Return [x, y] of the center of cell containing provided text 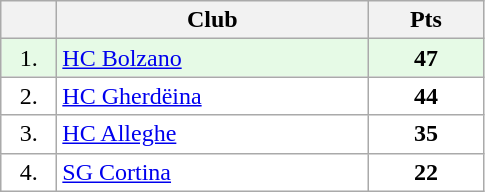
Club [212, 20]
HC Gherdëina [212, 96]
Pts [426, 20]
2. [29, 96]
35 [426, 134]
4. [29, 172]
SG Cortina [212, 172]
22 [426, 172]
HC Bolzano [212, 58]
HC Alleghe [212, 134]
1. [29, 58]
3. [29, 134]
47 [426, 58]
44 [426, 96]
